Capture the cell that displays the provided text and extract its (x, y) central coordinate. 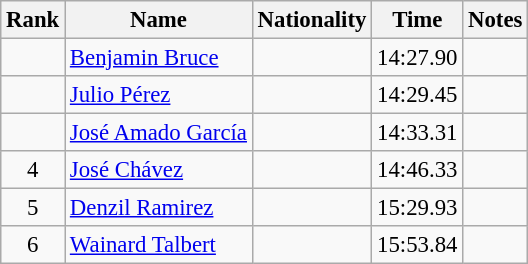
14:33.31 (418, 133)
Benjamin Bruce (159, 58)
Denzil Ramirez (159, 208)
6 (33, 245)
15:53.84 (418, 245)
4 (33, 170)
Julio Pérez (159, 95)
14:27.90 (418, 58)
5 (33, 208)
Time (418, 20)
Wainard Talbert (159, 245)
José Chávez (159, 170)
15:29.93 (418, 208)
Nationality (312, 20)
Rank (33, 20)
14:29.45 (418, 95)
14:46.33 (418, 170)
José Amado García (159, 133)
Notes (496, 20)
Name (159, 20)
